Extract the (x, y) coordinate from the center of the cell holding the provided text.  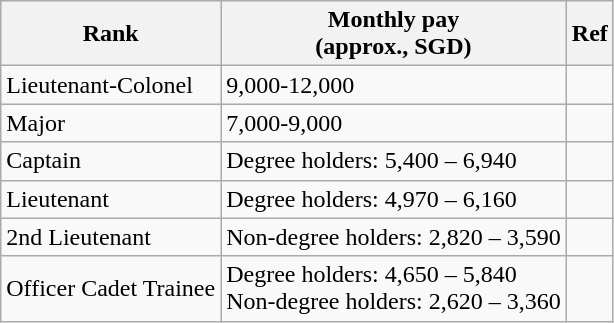
Degree holders: 5,400 – 6,940 (394, 161)
Captain (111, 161)
Monthly pay(approx., SGD) (394, 34)
9,000-12,000 (394, 85)
Non-degree holders: 2,820 – 3,590 (394, 237)
Major (111, 123)
Degree holders: 4,970 – 6,160 (394, 199)
7,000-9,000 (394, 123)
2nd Lieutenant (111, 237)
Rank (111, 34)
Degree holders: 4,650 – 5,840Non-degree holders: 2,620 – 3,360 (394, 288)
Officer Cadet Trainee (111, 288)
Lieutenant (111, 199)
Ref (590, 34)
Lieutenant-Colonel (111, 85)
